Locate the cell with the specified text and output its (x, y) center coordinate. 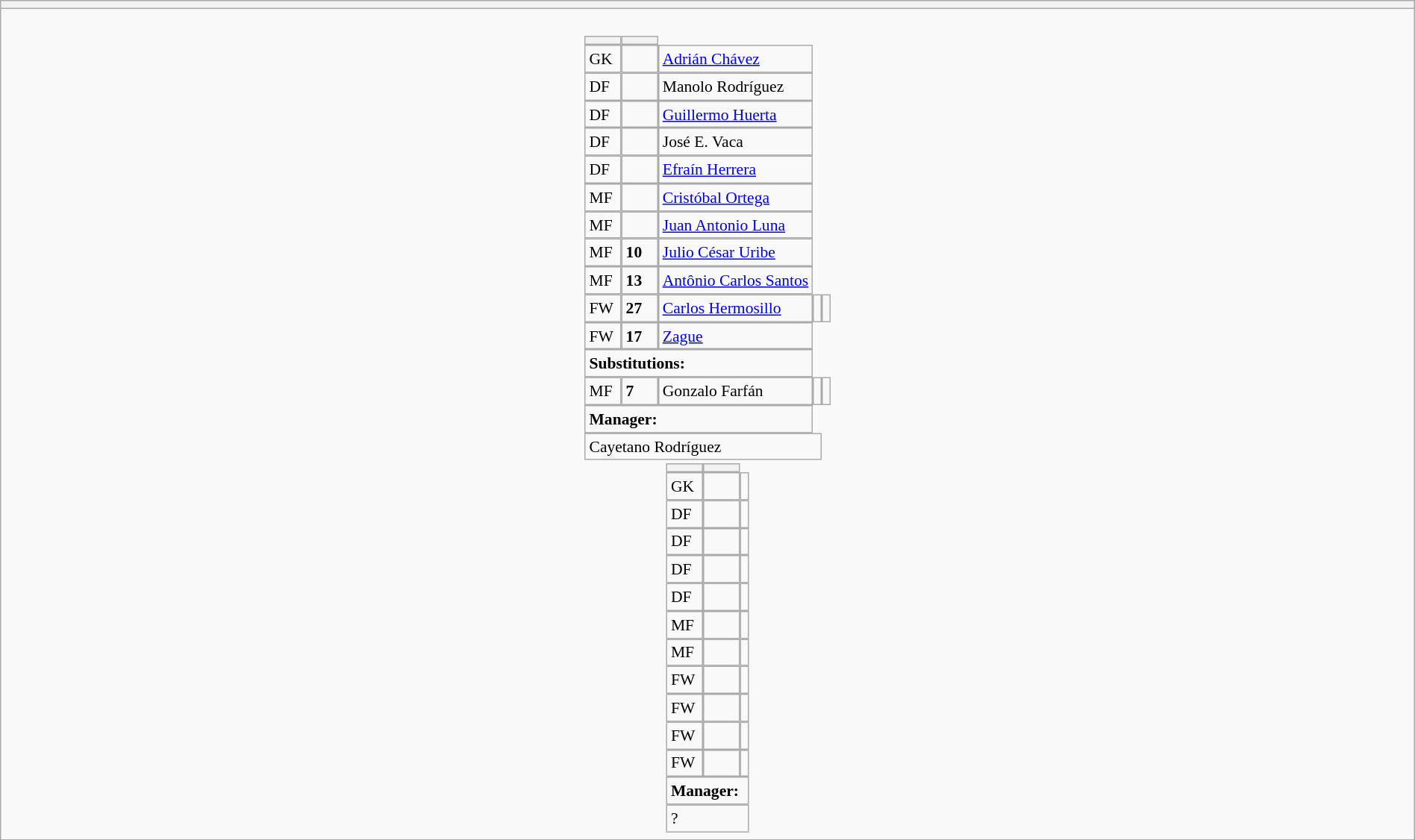
7 (640, 391)
Efraín Herrera (736, 170)
10 (640, 252)
Cristóbal Ortega (736, 197)
Cayetano Rodríguez (703, 446)
17 (640, 336)
Antônio Carlos Santos (736, 280)
? (707, 819)
Substitutions: (699, 364)
Julio César Uribe (736, 252)
Manolo Rodríguez (736, 87)
13 (640, 280)
Adrián Chávez (736, 58)
Carlos Hermosillo (736, 307)
Gonzalo Farfán (736, 391)
Zague (736, 336)
Juan Antonio Luna (736, 225)
27 (640, 307)
Guillermo Huerta (736, 115)
José E. Vaca (736, 142)
